Detect which cell encompasses the target text, then output its (x, y) center coordinate. 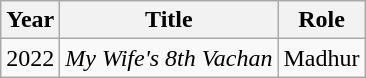
Madhur (322, 58)
2022 (30, 58)
My Wife's 8th Vachan (169, 58)
Title (169, 20)
Role (322, 20)
Year (30, 20)
